Extract the [X, Y] coordinate from the center of the cell holding the provided text.  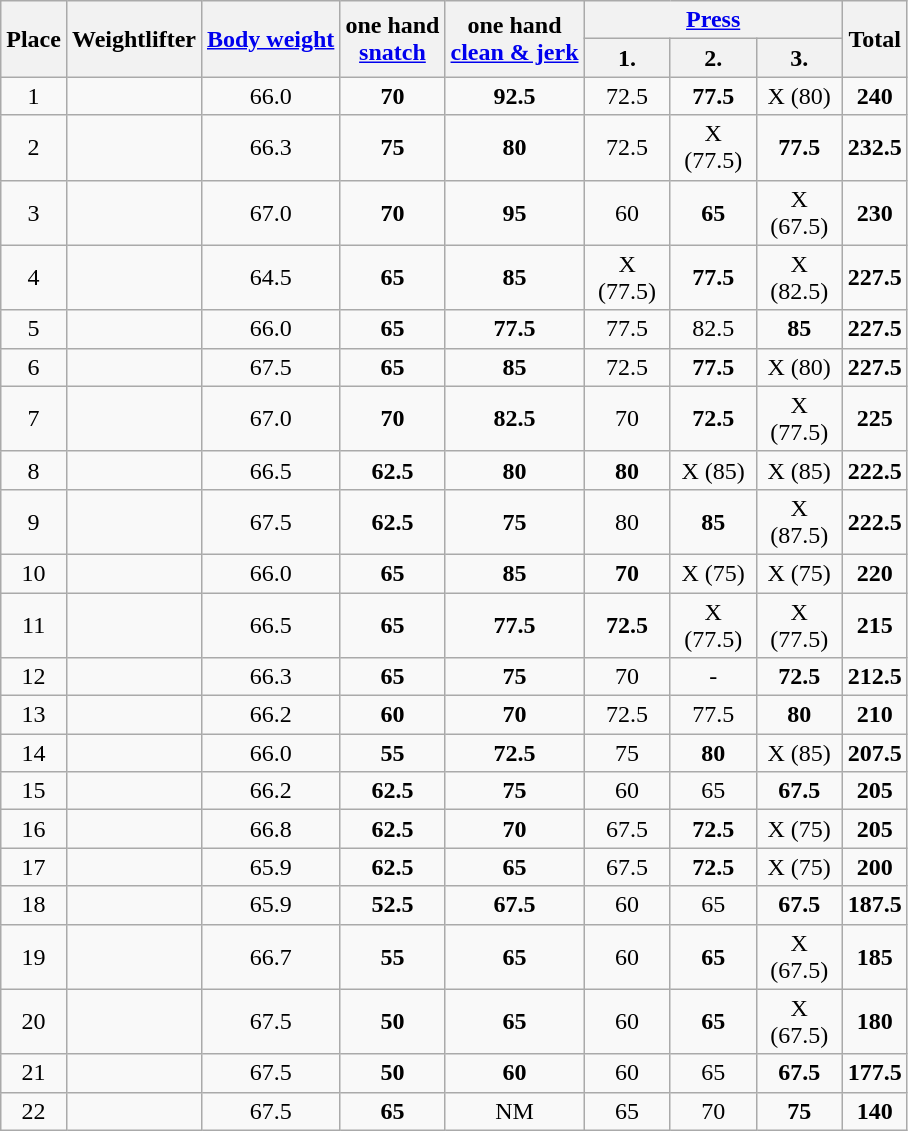
12 [34, 677]
one handclean & jerk [514, 39]
66.8 [270, 829]
92.5 [514, 96]
Total [874, 39]
Place [34, 39]
13 [34, 715]
4 [34, 278]
180 [874, 1022]
232.5 [874, 148]
140 [874, 1111]
9 [34, 522]
66.7 [270, 956]
16 [34, 829]
225 [874, 418]
22 [34, 1111]
230 [874, 212]
207.5 [874, 753]
1 [34, 96]
95 [514, 212]
2 [34, 148]
177.5 [874, 1073]
19 [34, 956]
- [713, 677]
14 [34, 753]
1. [627, 58]
NM [514, 1111]
X (87.5) [799, 522]
6 [34, 367]
64.5 [270, 278]
3. [799, 58]
7 [34, 418]
240 [874, 96]
8 [34, 470]
185 [874, 956]
Body weight [270, 39]
212.5 [874, 677]
220 [874, 573]
17 [34, 867]
15 [34, 791]
18 [34, 905]
11 [34, 624]
2. [713, 58]
20 [34, 1022]
5 [34, 329]
200 [874, 867]
Weightlifter [134, 39]
215 [874, 624]
X (82.5) [799, 278]
210 [874, 715]
Press [713, 20]
10 [34, 573]
187.5 [874, 905]
21 [34, 1073]
one handsnatch [392, 39]
52.5 [392, 905]
3 [34, 212]
